Capture the cell that displays the provided text and extract its [X, Y] central coordinate. 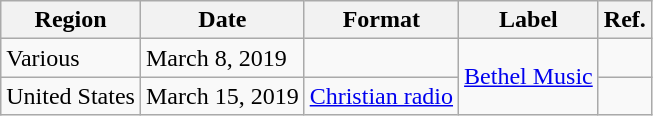
March 15, 2019 [222, 96]
Ref. [624, 20]
March 8, 2019 [222, 58]
Bethel Music [529, 77]
Date [222, 20]
Region [71, 20]
Label [529, 20]
United States [71, 96]
Various [71, 58]
Christian radio [381, 96]
Format [381, 20]
